Find where the given text appears and provide that cell's center as [x, y] coordinate. 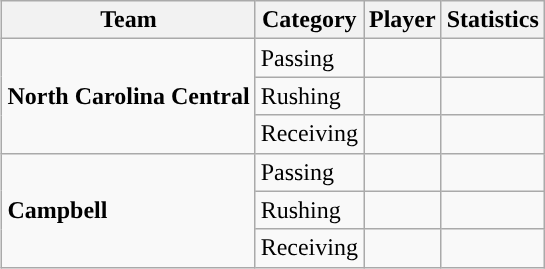
Campbell [128, 210]
Team [128, 20]
Category [309, 20]
Player [403, 20]
Statistics [492, 20]
North Carolina Central [128, 96]
